Locate the cell with the specified text and output its [X, Y] center coordinate. 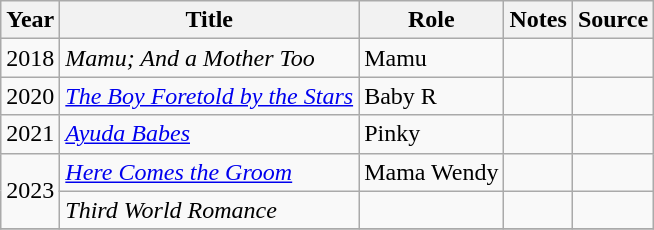
2018 [30, 58]
Mamu; And a Mother Too [210, 58]
The Boy Foretold by the Stars [210, 96]
Here Comes the Groom [210, 172]
Year [30, 20]
Ayuda Babes [210, 134]
Notes [538, 20]
Third World Romance [210, 210]
2020 [30, 96]
Mama Wendy [432, 172]
Baby R [432, 96]
Role [432, 20]
2023 [30, 191]
Source [612, 20]
2021 [30, 134]
Mamu [432, 58]
Title [210, 20]
Pinky [432, 134]
